From the cell containing the given text, extract its center point as [x, y] coordinate. 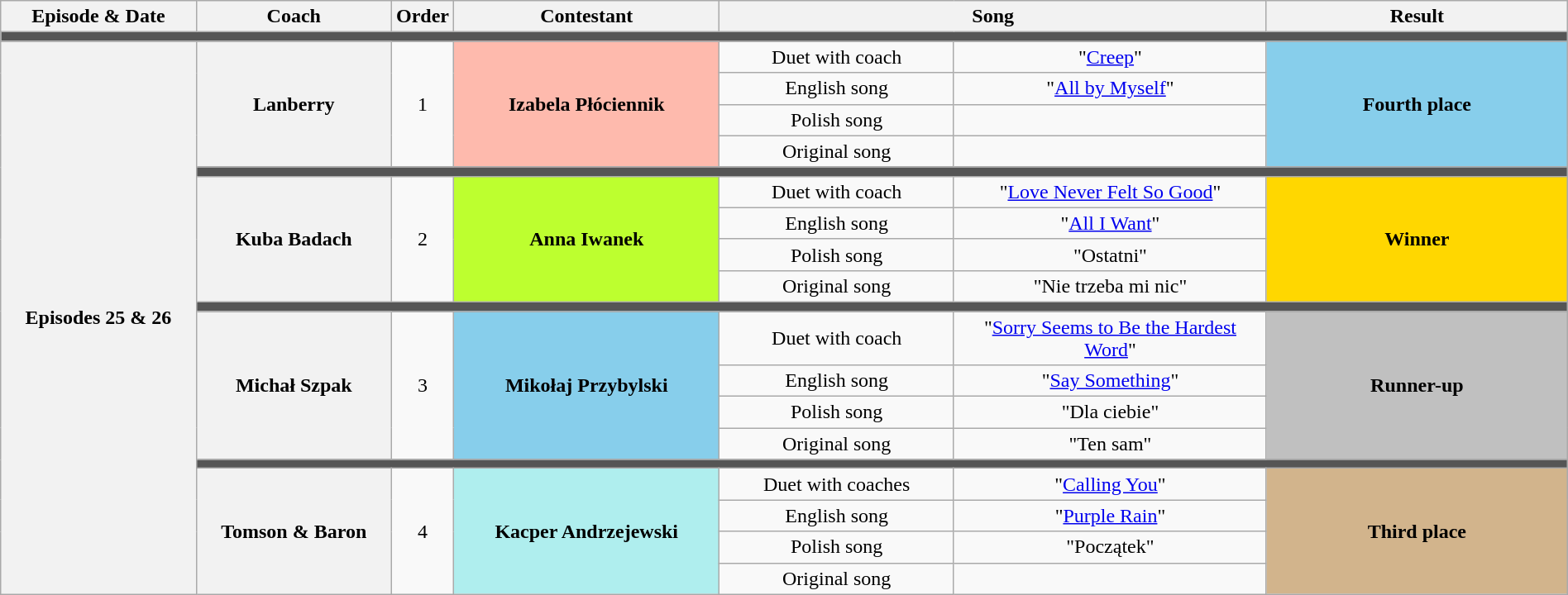
Lanberry [294, 104]
Episodes 25 & 26 [98, 317]
"Calling You" [1110, 484]
"Love Never Felt So Good" [1110, 192]
"Dla ciebie" [1110, 412]
Duet with coaches [837, 484]
"Sorry Seems to Be the Hardest Word" [1110, 337]
Third place [1417, 531]
Kuba Badach [294, 239]
Mikołaj Przybylski [587, 385]
"All by Myself" [1110, 88]
1 [422, 104]
"All I Want" [1110, 223]
"Ostatni" [1110, 255]
Izabela Płóciennik [587, 104]
Michał Szpak [294, 385]
"Creep" [1110, 57]
Order [422, 17]
"Purple Rain" [1110, 516]
Winner [1417, 239]
Result [1417, 17]
Fourth place [1417, 104]
2 [422, 239]
Episode & Date [98, 17]
Runner-up [1417, 385]
Kacper Andrzejewski [587, 531]
"Say Something" [1110, 381]
Coach [294, 17]
"Ten sam" [1110, 444]
"Nie trzeba mi nic" [1110, 286]
Anna Iwanek [587, 239]
Song [992, 17]
"Początek" [1110, 547]
3 [422, 385]
4 [422, 531]
Tomson & Baron [294, 531]
Contestant [587, 17]
